Return (x, y) of the center of cell containing provided text 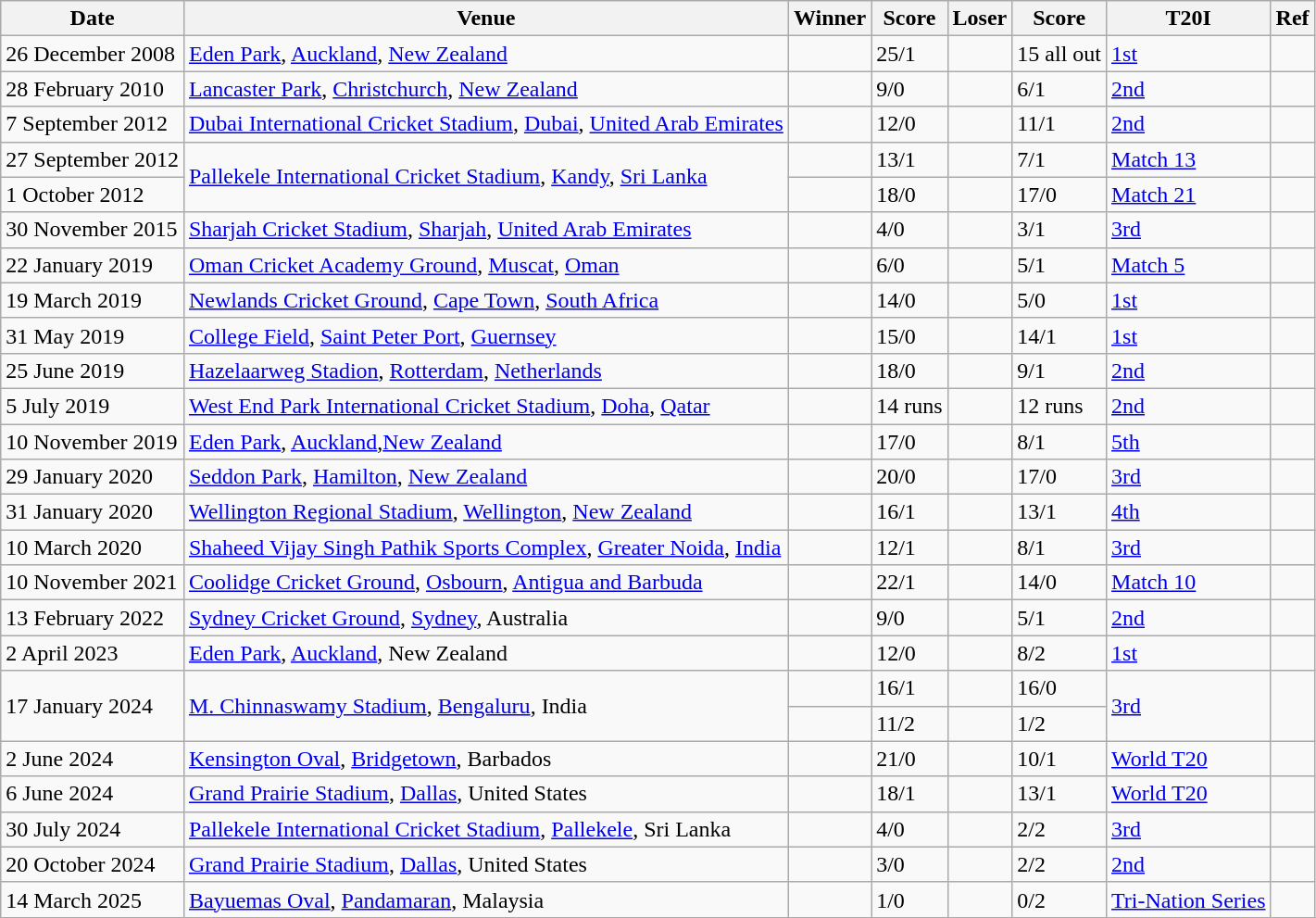
1/0 (909, 899)
27 September 2012 (93, 159)
6/0 (909, 265)
13 February 2022 (93, 618)
28 February 2010 (93, 89)
1 October 2012 (93, 195)
Seddon Park, Hamilton, New Zealand (485, 477)
Kensington Oval, Bridgetown, Barbados (485, 759)
10/1 (1059, 759)
12 runs (1059, 406)
11/1 (1059, 124)
Ref (1293, 19)
31 May 2019 (93, 335)
10 November 2019 (93, 442)
15/0 (909, 335)
Venue (485, 19)
Match 21 (1189, 195)
20/0 (909, 477)
Bayuemas Oval, Pandamaran, Malaysia (485, 899)
14 runs (909, 406)
Newlands Cricket Ground, Cape Town, South Africa (485, 300)
5th (1189, 442)
9/1 (1059, 371)
6/1 (1059, 89)
31 January 2020 (93, 512)
Pallekele International Cricket Stadium, Kandy, Sri Lanka (485, 177)
10 November 2021 (93, 583)
Hazelaarweg Stadion, Rotterdam, Netherlands (485, 371)
Sharjah Cricket Stadium, Sharjah, United Arab Emirates (485, 230)
3/1 (1059, 230)
21/0 (909, 759)
25/1 (909, 54)
26 December 2008 (93, 54)
20 October 2024 (93, 864)
Dubai International Cricket Stadium, Dubai, United Arab Emirates (485, 124)
Sydney Cricket Ground, Sydney, Australia (485, 618)
19 March 2019 (93, 300)
5 July 2019 (93, 406)
Oman Cricket Academy Ground, Muscat, Oman (485, 265)
10 March 2020 (93, 547)
Wellington Regional Stadium, Wellington, New Zealand (485, 512)
Pallekele International Cricket Stadium, Pallekele, Sri Lanka (485, 829)
12/1 (909, 547)
Eden Park, Auckland,New Zealand (485, 442)
25 June 2019 (93, 371)
2 April 2023 (93, 653)
Match 10 (1189, 583)
4th (1189, 512)
Lancaster Park, Christchurch, New Zealand (485, 89)
1/2 (1059, 723)
6 June 2024 (93, 794)
Match 5 (1189, 265)
Tri-Nation Series (1189, 899)
11/2 (909, 723)
2 June 2024 (93, 759)
College Field, Saint Peter Port, Guernsey (485, 335)
8/2 (1059, 653)
Winner (830, 19)
7 September 2012 (93, 124)
22 January 2019 (93, 265)
Loser (980, 19)
Date (93, 19)
14/1 (1059, 335)
M. Chinnaswamy Stadium, Bengaluru, India (485, 706)
22/1 (909, 583)
29 January 2020 (93, 477)
0/2 (1059, 899)
18/1 (909, 794)
5/0 (1059, 300)
3/0 (909, 864)
Shaheed Vijay Singh Pathik Sports Complex, Greater Noida, India (485, 547)
16/0 (1059, 688)
Coolidge Cricket Ground, Osbourn, Antigua and Barbuda (485, 583)
7/1 (1059, 159)
30 November 2015 (93, 230)
15 all out (1059, 54)
T20I (1189, 19)
Match 13 (1189, 159)
30 July 2024 (93, 829)
14 March 2025 (93, 899)
West End Park International Cricket Stadium, Doha, Qatar (485, 406)
17 January 2024 (93, 706)
